Detect which cell encompasses the target text, then output its [X, Y] center coordinate. 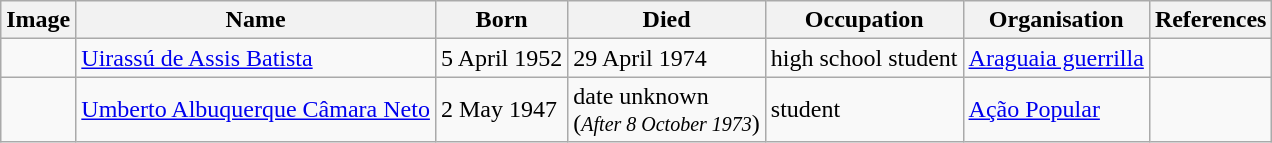
Araguaia guerrilla [1056, 58]
Occupation [864, 20]
high school student [864, 58]
References [1210, 20]
date unknown(After 8 October 1973) [667, 110]
Died [667, 20]
Umberto Albuquerque Câmara Neto [256, 110]
2 May 1947 [501, 110]
5 April 1952 [501, 58]
student [864, 110]
Uirassú de Assis Batista [256, 58]
Image [38, 20]
Ação Popular [1056, 110]
Organisation [1056, 20]
Name [256, 20]
29 April 1974 [667, 58]
Born [501, 20]
